Output the [X, Y] coordinate of the center of the cell containing the given text.  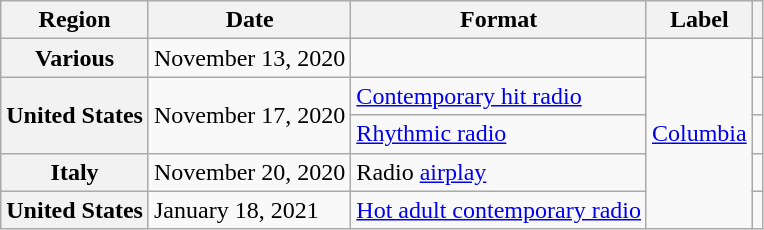
Date [249, 20]
Radio airplay [499, 172]
Region [75, 20]
November 17, 2020 [249, 115]
Label [699, 20]
Format [499, 20]
Contemporary hit radio [499, 96]
November 20, 2020 [249, 172]
November 13, 2020 [249, 58]
Various [75, 58]
Columbia [699, 134]
January 18, 2021 [249, 210]
Italy [75, 172]
Rhythmic radio [499, 134]
Hot adult contemporary radio [499, 210]
